Return the (x, y) coordinate for the center point of the cell that contains the specified text.  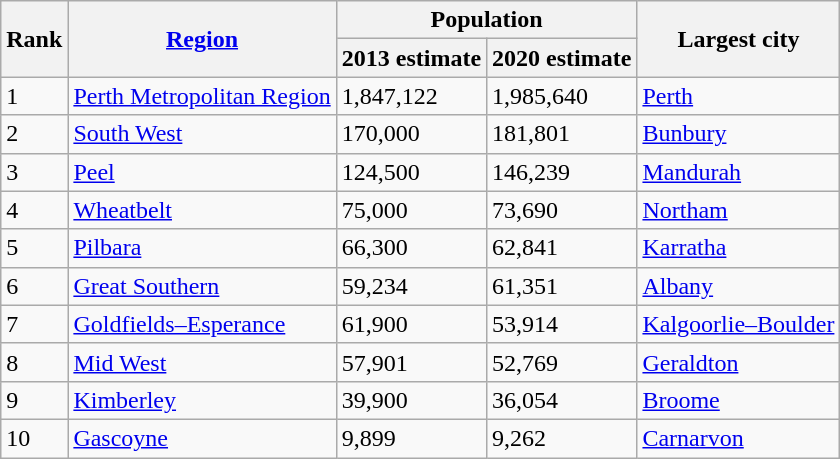
61,351 (562, 286)
9 (34, 400)
Pilbara (202, 248)
4 (34, 210)
Broome (738, 400)
Population (486, 20)
2 (34, 134)
39,900 (411, 400)
2020 estimate (562, 58)
Gascoyne (202, 438)
Northam (738, 210)
57,901 (411, 362)
73,690 (562, 210)
10 (34, 438)
124,500 (411, 172)
Peel (202, 172)
Largest city (738, 39)
9,899 (411, 438)
66,300 (411, 248)
1,985,640 (562, 96)
1 (34, 96)
Geraldton (738, 362)
6 (34, 286)
Wheatbelt (202, 210)
Goldfields–Esperance (202, 324)
Bunbury (738, 134)
1,847,122 (411, 96)
59,234 (411, 286)
Albany (738, 286)
3 (34, 172)
Perth Metropolitan Region (202, 96)
7 (34, 324)
8 (34, 362)
Kalgoorlie–Boulder (738, 324)
2013 estimate (411, 58)
Carnarvon (738, 438)
75,000 (411, 210)
36,054 (562, 400)
62,841 (562, 248)
Kimberley (202, 400)
Karratha (738, 248)
181,801 (562, 134)
Mid West (202, 362)
9,262 (562, 438)
52,769 (562, 362)
Perth (738, 96)
Region (202, 39)
South West (202, 134)
146,239 (562, 172)
Great Southern (202, 286)
Rank (34, 39)
61,900 (411, 324)
170,000 (411, 134)
5 (34, 248)
53,914 (562, 324)
Mandurah (738, 172)
